Find where the given text appears and provide that cell's center as [X, Y] coordinate. 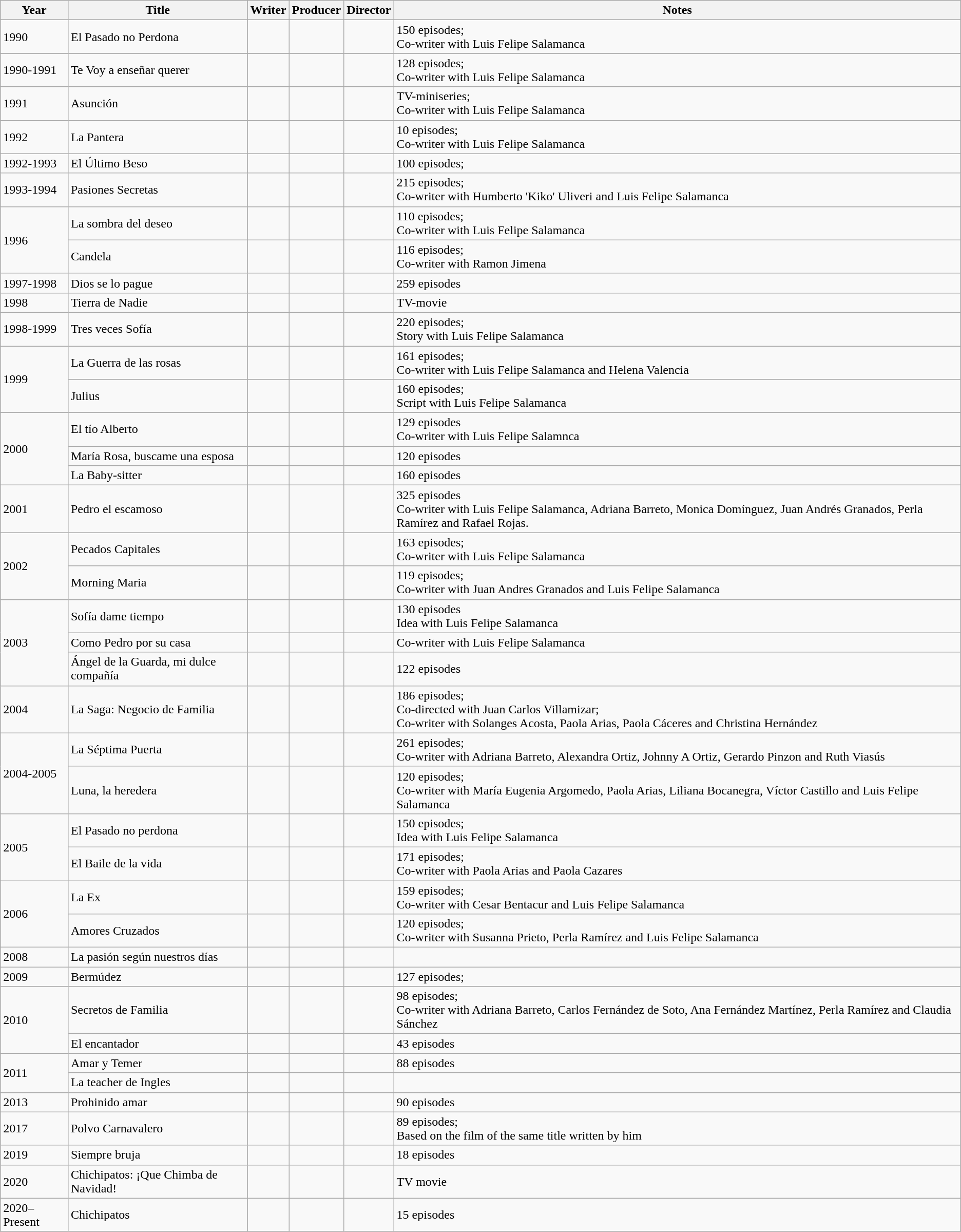
2010 [34, 1020]
Prohinido amar [157, 1102]
El Baile de la vida [157, 864]
2020 [34, 1181]
1998 [34, 302]
1990 [34, 37]
Pecados Capitales [157, 549]
Luna, la heredera [157, 790]
Director [369, 10]
220 episodes;Story with Luis Felipe Salamanca [677, 329]
127 episodes; [677, 977]
Amar y Temer [157, 1063]
325 episodesCo-writer with Luis Felipe Salamanca, Adriana Barreto, Monica Domínguez, Juan Andrés Granados, Perla Ramírez and Rafael Rojas. [677, 509]
1997-1998 [34, 283]
Chichipatos [157, 1215]
La Saga: Negocio de Familia [157, 709]
Tres veces Sofía [157, 329]
130 episodesIdea with Luis Felipe Salamanca [677, 616]
TV-movie [677, 302]
Siempre bruja [157, 1155]
Te Voy a enseñar querer [157, 70]
2017 [34, 1129]
120 episodes [677, 456]
Asunción [157, 104]
Bermúdez [157, 977]
Year [34, 10]
Ángel de la Guarda, mi dulce compañía [157, 669]
María Rosa, buscame una esposa [157, 456]
1993-1994 [34, 190]
100 episodes; [677, 163]
2008 [34, 957]
2019 [34, 1155]
120 episodes;Co-writer with Susanna Prieto, Perla Ramírez and Luis Felipe Salamanca [677, 931]
El Pasado no perdona [157, 830]
El encantador [157, 1044]
119 episodes;Co-writer with Juan Andres Granados and Luis Felipe Salamanca [677, 582]
Tierra de Nadie [157, 302]
110 episodes;Co-writer with Luis Felipe Salamanca [677, 223]
Chichipatos: ¡Que Chimba de Navidad! [157, 1181]
Pasiones Secretas [157, 190]
160 episodes [677, 476]
2000 [34, 449]
Dios se lo pague [157, 283]
2001 [34, 509]
Producer [316, 10]
2009 [34, 977]
2004 [34, 709]
18 episodes [677, 1155]
160 episodes;Script with Luis Felipe Salamanca [677, 396]
Title [157, 10]
128 episodes;Co-writer with Luis Felipe Salamanca [677, 70]
La Pantera [157, 137]
171 episodes;Co-writer with Paola Arias and Paola Cazares [677, 864]
186 episodes;Co-directed with Juan Carlos Villamizar;Co-writer with Solanges Acosta, Paola Arias, Paola Cáceres and Christina Hernández [677, 709]
Candela [157, 257]
La teacher de Ingles [157, 1083]
El Último Beso [157, 163]
Writer [268, 10]
2003 [34, 642]
Polvo Carnavalero [157, 1129]
La Guerra de las rosas [157, 363]
Pedro el escamoso [157, 509]
215 episodes;Co-writer with Humberto 'Kiko' Uliveri and Luis Felipe Salamanca [677, 190]
TV-miniseries;Co-writer with Luis Felipe Salamanca [677, 104]
1996 [34, 240]
259 episodes [677, 283]
2020–Present [34, 1215]
1998-1999 [34, 329]
43 episodes [677, 1044]
Amores Cruzados [157, 931]
150 episodes;Idea with Luis Felipe Salamanca [677, 830]
163 episodes;Co-writer with Luis Felipe Salamanca [677, 549]
89 episodes;Based on the film of the same title written by him [677, 1129]
15 episodes [677, 1215]
1991 [34, 104]
2011 [34, 1073]
Co-writer with Luis Felipe Salamanca [677, 642]
2006 [34, 914]
Como Pedro por su casa [157, 642]
Julius [157, 396]
TV movie [677, 1181]
2013 [34, 1102]
116 episodes;Co-writer with Ramon Jimena [677, 257]
120 episodes;Co-writer with María Eugenia Argomedo, Paola Arias, Liliana Bocanegra, Víctor Castillo and Luis Felipe Salamanca [677, 790]
1990-1991 [34, 70]
Morning Maria [157, 582]
129 episodesCo-writer with Luis Felipe Salamnca [677, 429]
La sombra del deseo [157, 223]
122 episodes [677, 669]
88 episodes [677, 1063]
1992-1993 [34, 163]
Notes [677, 10]
La Baby-sitter [157, 476]
El Pasado no Perdona [157, 37]
161 episodes;Co-writer with Luis Felipe Salamanca and Helena Valencia [677, 363]
2004-2005 [34, 773]
261 episodes;Co-writer with Adriana Barreto, Alexandra Ortiz, Johnny A Ortiz, Gerardo Pinzon and Ruth Viasús [677, 750]
98 episodes;Co-writer with Adriana Barreto, Carlos Fernández de Soto, Ana Fernández Martínez, Perla Ramírez and Claudia Sánchez [677, 1010]
150 episodes;Co-writer with Luis Felipe Salamanca [677, 37]
1992 [34, 137]
2005 [34, 847]
Secretos de Familia [157, 1010]
159 episodes;Co-writer with Cesar Bentacur and Luis Felipe Salamanca [677, 897]
La Ex [157, 897]
La Séptima Puerta [157, 750]
10 episodes;Co-writer with Luis Felipe Salamanca [677, 137]
90 episodes [677, 1102]
La pasión según nuestros días [157, 957]
El tío Alberto [157, 429]
Sofía dame tiempo [157, 616]
1999 [34, 380]
2002 [34, 566]
